Scan for the cell matching the given text and deliver its (X, Y) coordinate at center. 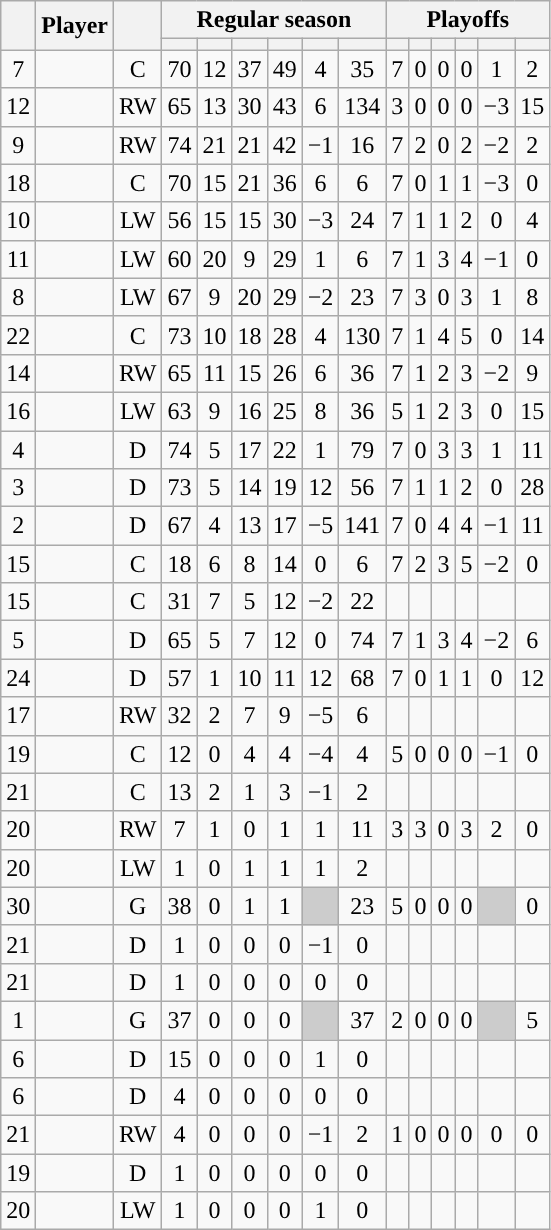
49 (284, 69)
Regular season (274, 20)
42 (284, 145)
43 (284, 107)
68 (362, 678)
25 (284, 411)
35 (362, 69)
130 (362, 335)
31 (180, 602)
32 (180, 716)
26 (284, 373)
57 (180, 678)
79 (362, 449)
63 (180, 411)
−4 (320, 754)
60 (180, 259)
Playoffs (468, 20)
38 (180, 906)
141 (362, 526)
Player (75, 26)
134 (362, 107)
